Detect which cell encompasses the target text, then output its [X, Y] center coordinate. 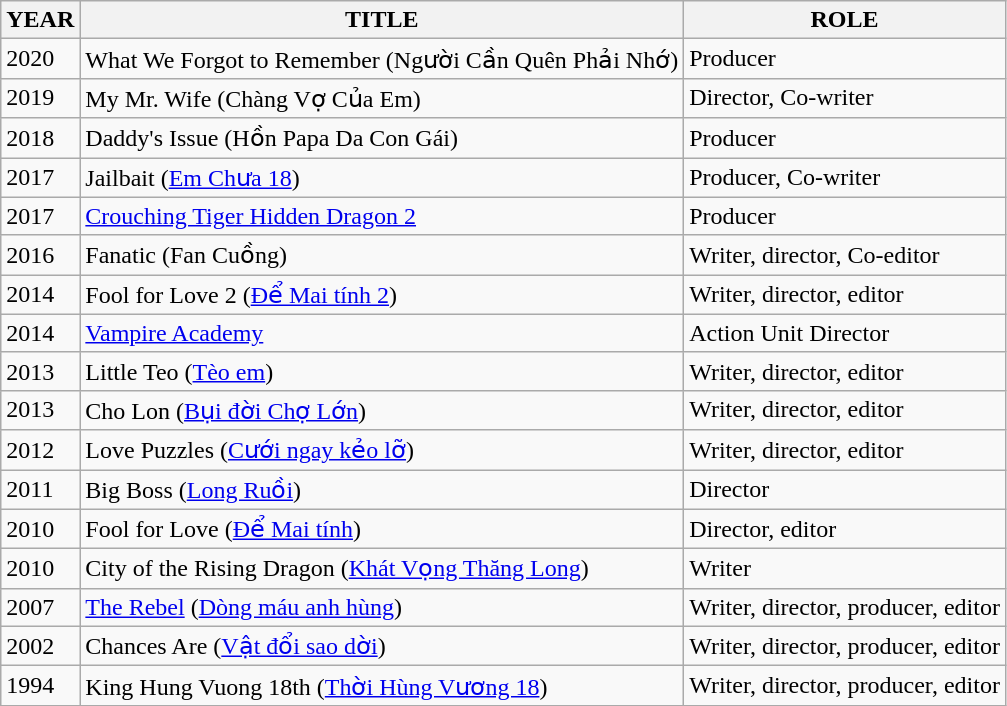
City of the Rising Dragon (Khát Vọng Thăng Long) [382, 569]
Jailbait (Em Chưa 18) [382, 178]
2007 [40, 607]
Fanatic (Fan Cuồng) [382, 255]
2012 [40, 450]
Fool for Love 2 (Để Mai tính 2) [382, 295]
Daddy's Issue (Hồn Papa Da Con Gái) [382, 138]
Action Unit Director [845, 333]
Cho Lon (Bụi đời Chợ Lớn) [382, 410]
Director [845, 490]
ROLE [845, 20]
Big Boss (Long Ruồi) [382, 490]
TITLE [382, 20]
Vampire Academy [382, 333]
Writer, director, Co-editor [845, 255]
My Mr. Wife (Chàng Vợ Của Em) [382, 98]
YEAR [40, 20]
2011 [40, 490]
Chances Are (Vật đổi sao dời) [382, 646]
Love Puzzles (Cưới ngay kẻo lỡ) [382, 450]
King Hung Vuong 18th (Thời Hùng Vương 18) [382, 686]
2002 [40, 646]
2018 [40, 138]
Producer, Co-writer [845, 178]
Little Teo (Tèo em) [382, 371]
Director, Co-writer [845, 98]
2019 [40, 98]
The Rebel (Dòng máu anh hùng) [382, 607]
Crouching Tiger Hidden Dragon 2 [382, 216]
Fool for Love (Để Mai tính) [382, 529]
2020 [40, 59]
Director, editor [845, 529]
1994 [40, 686]
What We Forgot to Remember (Người Cần Quên Phải Nhớ) [382, 59]
2016 [40, 255]
Writer [845, 569]
